For the text-containing cell, return its midpoint in [X, Y] coordinate format. 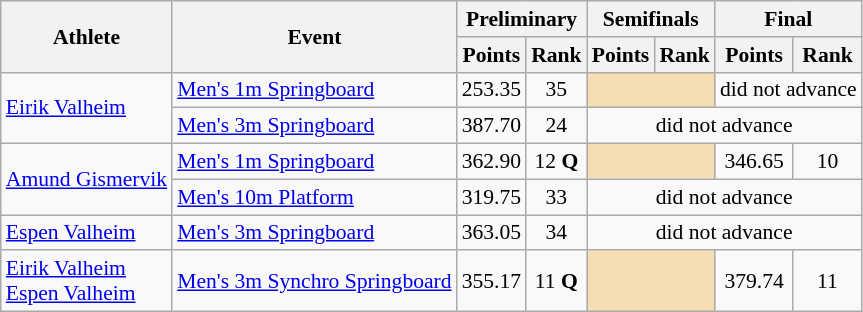
Final [788, 19]
35 [556, 90]
Eirik Valheim [86, 108]
363.05 [492, 233]
Men's 3m Synchro Springboard [314, 282]
Men's 10m Platform [314, 197]
355.17 [492, 282]
24 [556, 126]
253.35 [492, 90]
34 [556, 233]
379.74 [754, 282]
Event [314, 36]
346.65 [754, 162]
Amund Gismervik [86, 180]
11 Q [556, 282]
Eirik ValheimEspen Valheim [86, 282]
11 [827, 282]
Espen Valheim [86, 233]
Semifinals [651, 19]
362.90 [492, 162]
12 Q [556, 162]
387.70 [492, 126]
10 [827, 162]
319.75 [492, 197]
Athlete [86, 36]
Preliminary [522, 19]
33 [556, 197]
